Determine the (X, Y) coordinate at the center of the cell enclosing the given text.  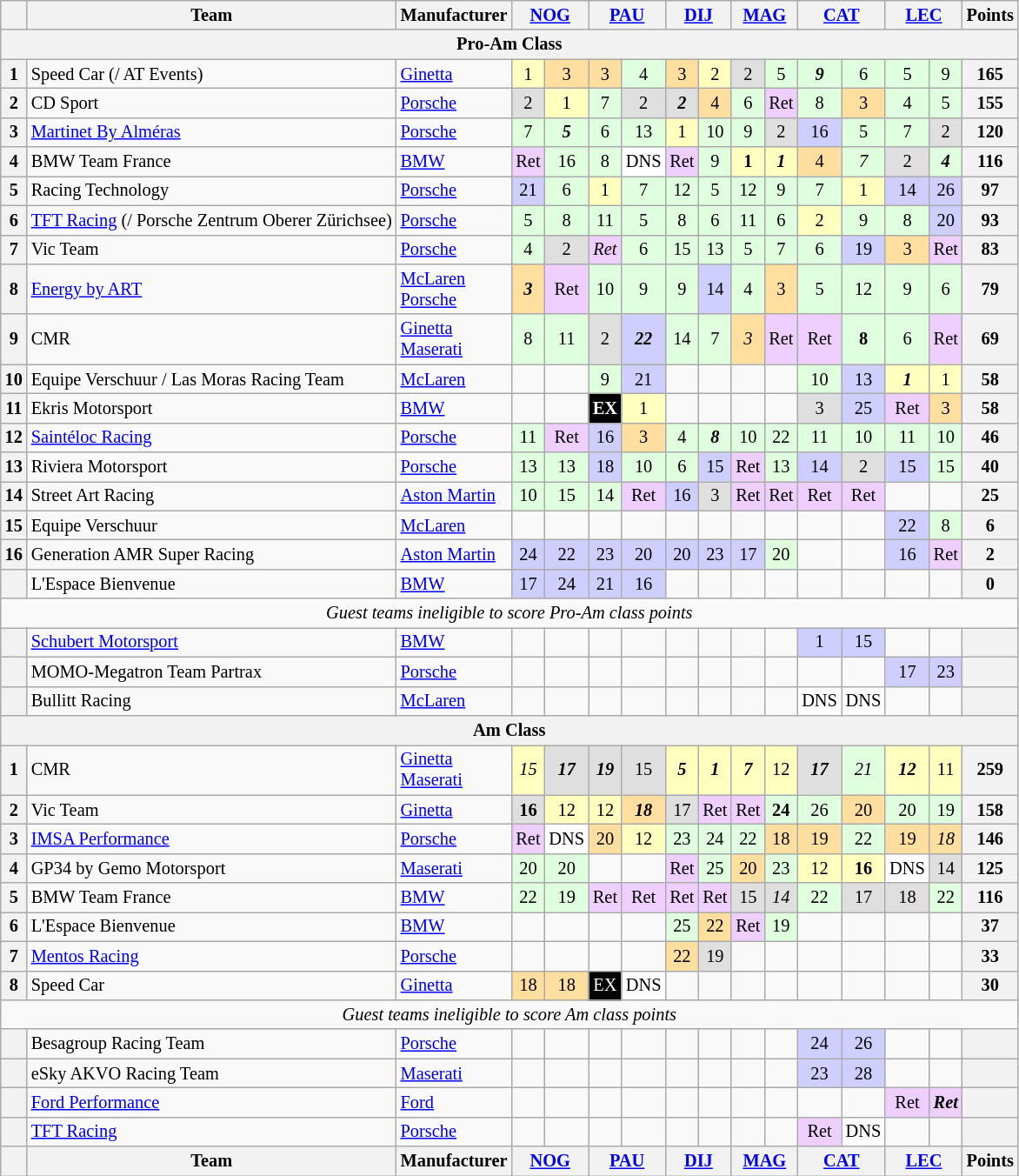
155 (990, 103)
259 (990, 770)
Ford (454, 1102)
0 (990, 584)
Guest teams ineligible to score Am class points (509, 1014)
MOMO-Megatron Team Partrax (212, 672)
eSky AKVO Racing Team (212, 1073)
83 (990, 250)
Guest teams ineligible to score Pro-Am class points (509, 613)
Pro-Am Class (509, 44)
46 (990, 438)
Ford Performance (212, 1102)
120 (990, 132)
Generation AMR Super Racing (212, 554)
93 (990, 220)
TFT Racing (212, 1132)
30 (990, 986)
Street Art Racing (212, 496)
Racing Technology (212, 190)
Speed Car (212, 986)
Saintéloc Racing (212, 438)
40 (990, 467)
69 (990, 339)
Riviera Motorsport (212, 467)
Speed Car (/ AT Events) (212, 74)
Energy by ART (212, 289)
McLarenPorsche (454, 289)
Mentos Racing (212, 956)
CD Sport (212, 103)
Am Class (509, 730)
IMSA Performance (212, 839)
28 (863, 1073)
37 (990, 926)
Bullitt Racing (212, 701)
TFT Racing (/ Porsche Zentrum Oberer Zürichsee) (212, 220)
Equipe Verschuur / Las Moras Racing Team (212, 379)
GP34 by Gemo Motorsport (212, 868)
158 (990, 810)
97 (990, 190)
79 (990, 289)
165 (990, 74)
Equipe Verschuur (212, 525)
Ekris Motorsport (212, 408)
33 (990, 956)
125 (990, 868)
146 (990, 839)
Martinet By Alméras (212, 132)
Schubert Motorsport (212, 642)
Besagroup Racing Team (212, 1044)
